From the cell containing the given text, extract its center point as [x, y] coordinate. 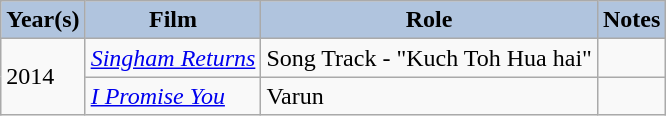
Singham Returns [173, 58]
Song Track - "Kuch Toh Hua hai" [430, 58]
Varun [430, 96]
Film [173, 20]
Year(s) [43, 20]
I Promise You [173, 96]
Role [430, 20]
2014 [43, 77]
Notes [631, 20]
